Extract the [X, Y] coordinate from the center of the cell holding the provided text.  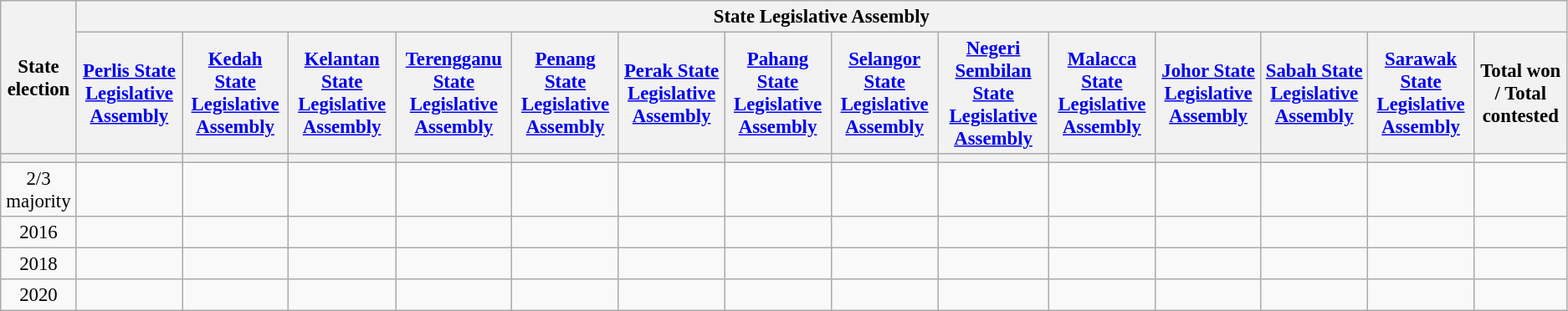
Terengganu State Legislative Assembly [453, 94]
Kelantan State Legislative Assembly [342, 94]
Negeri Sembilan State Legislative Assembly [993, 94]
Sabah State Legislative Assembly [1314, 94]
State election [38, 77]
2016 [38, 232]
2020 [38, 295]
Penang State Legislative Assembly [566, 94]
Kedah State Legislative Assembly [236, 94]
Selangor State Legislative Assembly [884, 94]
State Legislative Assembly [822, 17]
Pahang State Legislative Assembly [778, 94]
Perlis State Legislative Assembly [129, 94]
Johor State Legislative Assembly [1208, 94]
Perak State Legislative Assembly [671, 94]
Sarawak State Legislative Assembly [1421, 94]
Total won / Total contested [1520, 94]
2/3 majority [38, 191]
2018 [38, 264]
Malacca State Legislative Assembly [1102, 94]
